For the text-containing cell, return its midpoint in (X, Y) coordinate format. 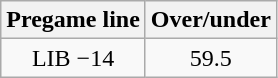
59.5 (210, 58)
Over/under (210, 20)
Pregame line (74, 20)
LIB −14 (74, 58)
